Provide the (x, y) coordinate of the cell's center where the given text is located.  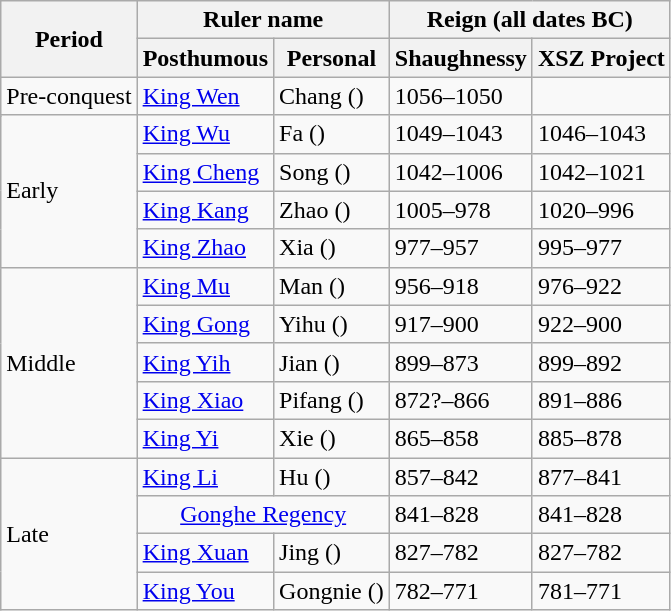
857–842 (460, 477)
King Yi (205, 438)
King Yih (205, 362)
Pre-conquest (69, 96)
865–858 (460, 438)
781–771 (601, 591)
King Xuan (205, 553)
922–900 (601, 324)
Song () (332, 172)
1042–1021 (601, 172)
Xia () (332, 248)
King Cheng (205, 172)
King Li (205, 477)
Zhao () (332, 210)
872?–866 (460, 400)
Ruler name (263, 20)
XSZ Project (601, 58)
King Gong (205, 324)
995–977 (601, 248)
976–922 (601, 286)
1042–1006 (460, 172)
899–873 (460, 362)
King Wen (205, 96)
King Xiao (205, 400)
King Wu (205, 134)
1046–1043 (601, 134)
899–892 (601, 362)
977–957 (460, 248)
Posthumous (205, 58)
Middle (69, 362)
Period (69, 39)
1005–978 (460, 210)
Jing () (332, 553)
King Kang (205, 210)
King Zhao (205, 248)
Yihu () (332, 324)
Reign (all dates BC) (530, 20)
King You (205, 591)
Fa () (332, 134)
956–918 (460, 286)
1020–996 (601, 210)
Hu () (332, 477)
Personal (332, 58)
Chang () (332, 96)
Gonghe Regency (263, 515)
891–886 (601, 400)
Pifang () (332, 400)
Jian () (332, 362)
1056–1050 (460, 96)
King Mu (205, 286)
782–771 (460, 591)
917–900 (460, 324)
Man () (332, 286)
Late (69, 534)
877–841 (601, 477)
885–878 (601, 438)
Shaughnessy (460, 58)
1049–1043 (460, 134)
Gongnie () (332, 591)
Xie () (332, 438)
Early (69, 191)
